Identify which cell holds the provided text, then report its (x, y) central coordinate. 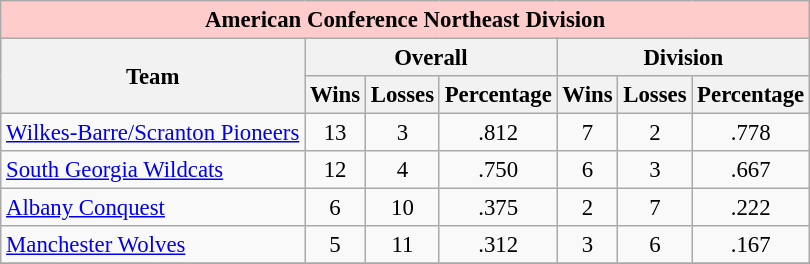
Albany Conquest (153, 208)
.667 (751, 170)
Team (153, 76)
Division (683, 58)
.750 (498, 170)
American Conference Northeast Division (406, 20)
10 (402, 208)
Overall (431, 58)
.778 (751, 133)
.167 (751, 245)
.222 (751, 208)
12 (336, 170)
Wilkes-Barre/Scranton Pioneers (153, 133)
5 (336, 245)
.312 (498, 245)
.375 (498, 208)
11 (402, 245)
13 (336, 133)
Manchester Wolves (153, 245)
4 (402, 170)
.812 (498, 133)
South Georgia Wildcats (153, 170)
